Extract the (X, Y) coordinate from the center of the cell holding the provided text.  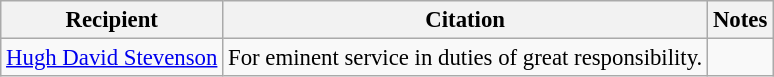
For eminent service in duties of great responsibility. (466, 58)
Citation (466, 20)
Recipient (112, 20)
Hugh David Stevenson (112, 58)
Notes (740, 20)
